Find where the given text appears and provide that cell's center as [X, Y] coordinate. 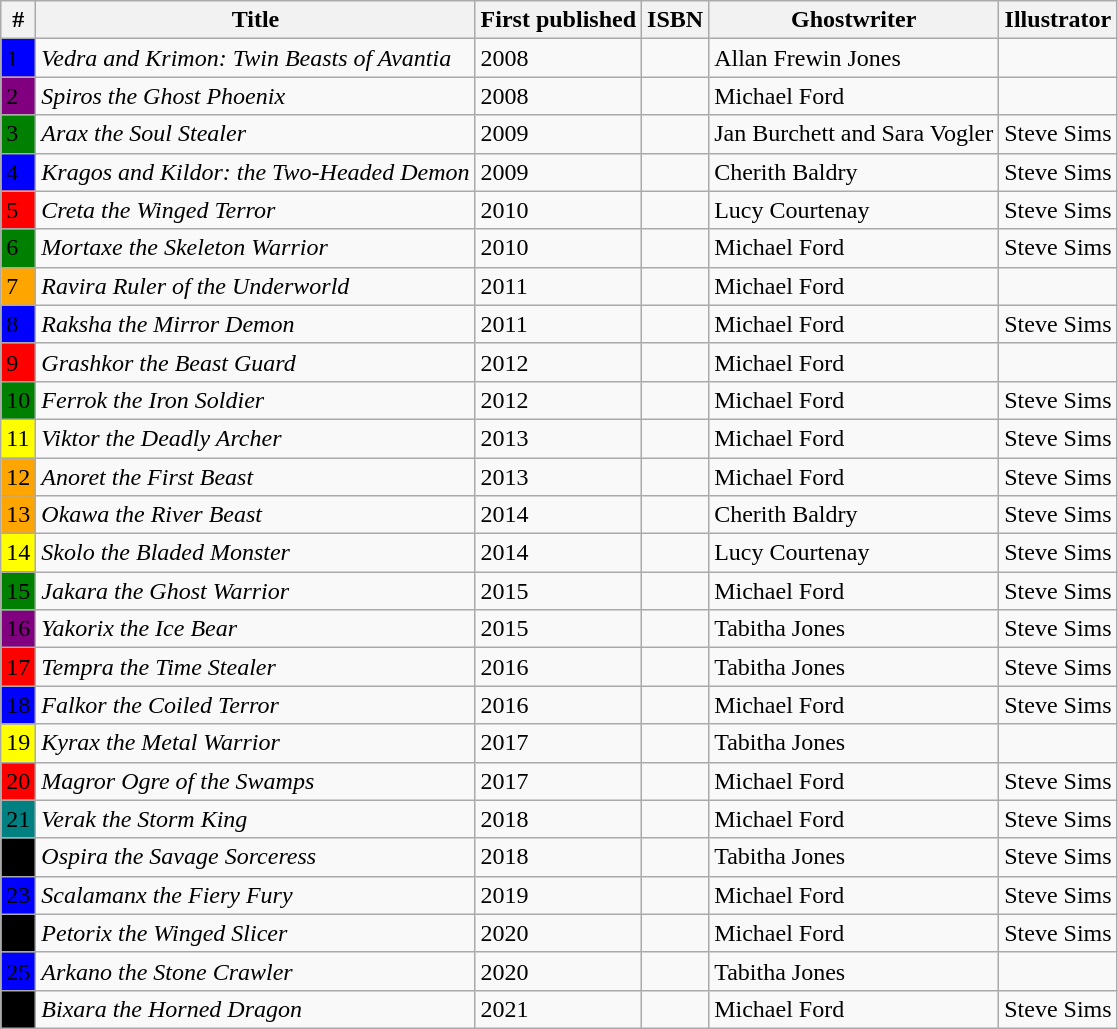
Ferrok the Iron Soldier [256, 400]
16 [18, 629]
Bixara the Horned Dragon [256, 1009]
15 [18, 591]
Scalamanx the Fiery Fury [256, 895]
10 [18, 400]
Spiros the Ghost Phoenix [256, 96]
Okawa the River Beast [256, 515]
Tempra the Time Stealer [256, 667]
14 [18, 553]
Jan Burchett and Sara Vogler [854, 134]
Falkor the Coiled Terror [256, 705]
First published [558, 20]
Mortaxe the Skeleton Warrior [256, 248]
11 [18, 438]
25 [18, 971]
Petorix the Winged Slicer [256, 933]
# [18, 20]
2021 [558, 1009]
Illustrator [1058, 20]
2 [18, 96]
17 [18, 667]
5 [18, 210]
22 [18, 857]
Allan Frewin Jones [854, 58]
Arkano the Stone Crawler [256, 971]
ISBN [676, 20]
19 [18, 743]
26 [18, 1009]
Ravira Ruler of the Underworld [256, 286]
8 [18, 324]
6 [18, 248]
Kragos and Kildor: the Two-Headed Demon [256, 172]
Magror Ogre of the Swamps [256, 781]
3 [18, 134]
Creta the Winged Terror [256, 210]
Title [256, 20]
20 [18, 781]
4 [18, 172]
23 [18, 895]
Arax the Soul Stealer [256, 134]
Verak the Storm King [256, 819]
Ghostwriter [854, 20]
Viktor the Deadly Archer [256, 438]
Jakara the Ghost Warrior [256, 591]
Grashkor the Beast Guard [256, 362]
21 [18, 819]
Kyrax the Metal Warrior [256, 743]
Anoret the First Beast [256, 477]
24 [18, 933]
Ospira the Savage Sorceress [256, 857]
7 [18, 286]
12 [18, 477]
Raksha the Mirror Demon [256, 324]
1 [18, 58]
Vedra and Krimon: Twin Beasts of Avantia [256, 58]
Yakorix the Ice Bear [256, 629]
2019 [558, 895]
9 [18, 362]
Skolo the Bladed Monster [256, 553]
13 [18, 515]
18 [18, 705]
